Determine the (x, y) coordinate at the center of the cell enclosing the given text.  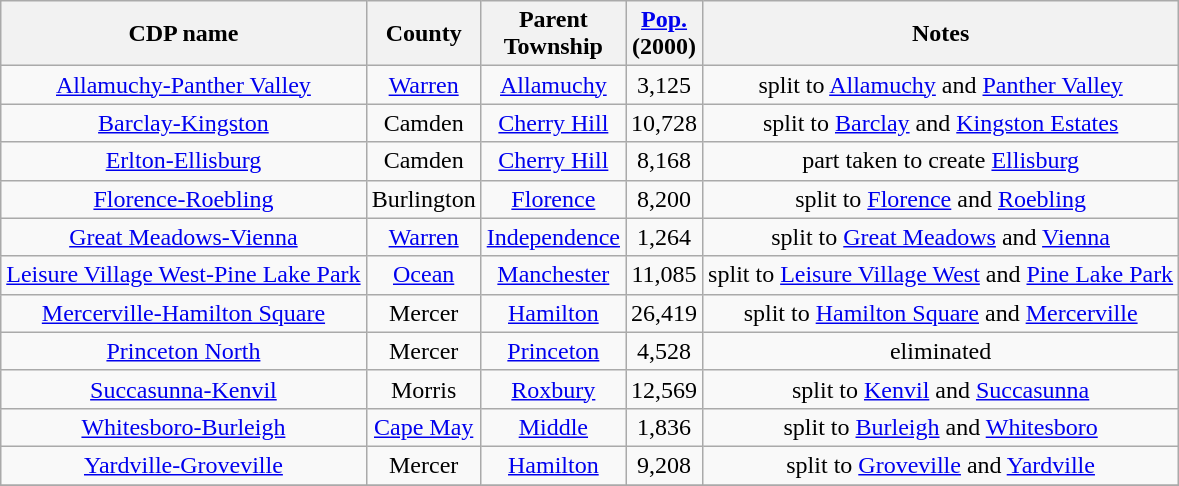
Independence (553, 237)
Manchester (553, 275)
Mercerville-Hamilton Square (184, 313)
ParentTownship (553, 34)
12,569 (664, 389)
Erlton-Ellisburg (184, 161)
County (424, 34)
1,836 (664, 427)
split to Hamilton Square and Mercerville (941, 313)
Allamuchy (553, 85)
Ocean (424, 275)
10,728 (664, 123)
4,528 (664, 351)
Notes (941, 34)
CDP name (184, 34)
8,200 (664, 199)
Succasunna-Kenvil (184, 389)
Leisure Village West-Pine Lake Park (184, 275)
Middle (553, 427)
Whitesboro-Burleigh (184, 427)
26,419 (664, 313)
Morris (424, 389)
Barclay-Kingston (184, 123)
Pop.(2000) (664, 34)
split to Groveville and Yardville (941, 465)
split to Burleigh and Whitesboro (941, 427)
Roxbury (553, 389)
Yardville-Groveville (184, 465)
split to Leisure Village West and Pine Lake Park (941, 275)
Florence-Roebling (184, 199)
1,264 (664, 237)
8,168 (664, 161)
Cape May (424, 427)
Florence (553, 199)
split to Barclay and Kingston Estates (941, 123)
Princeton (553, 351)
part taken to create Ellisburg (941, 161)
eliminated (941, 351)
3,125 (664, 85)
Great Meadows-Vienna (184, 237)
Allamuchy-Panther Valley (184, 85)
split to Florence and Roebling (941, 199)
split to Kenvil and Succasunna (941, 389)
split to Great Meadows and Vienna (941, 237)
split to Allamuchy and Panther Valley (941, 85)
9,208 (664, 465)
Burlington (424, 199)
Princeton North (184, 351)
11,085 (664, 275)
